Return [X, Y] of the center of cell containing provided text 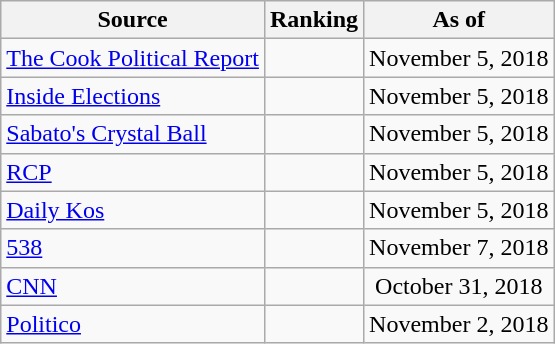
Source [133, 20]
Politico [133, 324]
Ranking [314, 20]
CNN [133, 286]
As of [459, 20]
November 2, 2018 [459, 324]
November 7, 2018 [459, 248]
October 31, 2018 [459, 286]
Daily Kos [133, 210]
538 [133, 248]
The Cook Political Report [133, 58]
RCP [133, 172]
Sabato's Crystal Ball [133, 134]
Inside Elections [133, 96]
